Return [X, Y] of the center of cell containing provided text 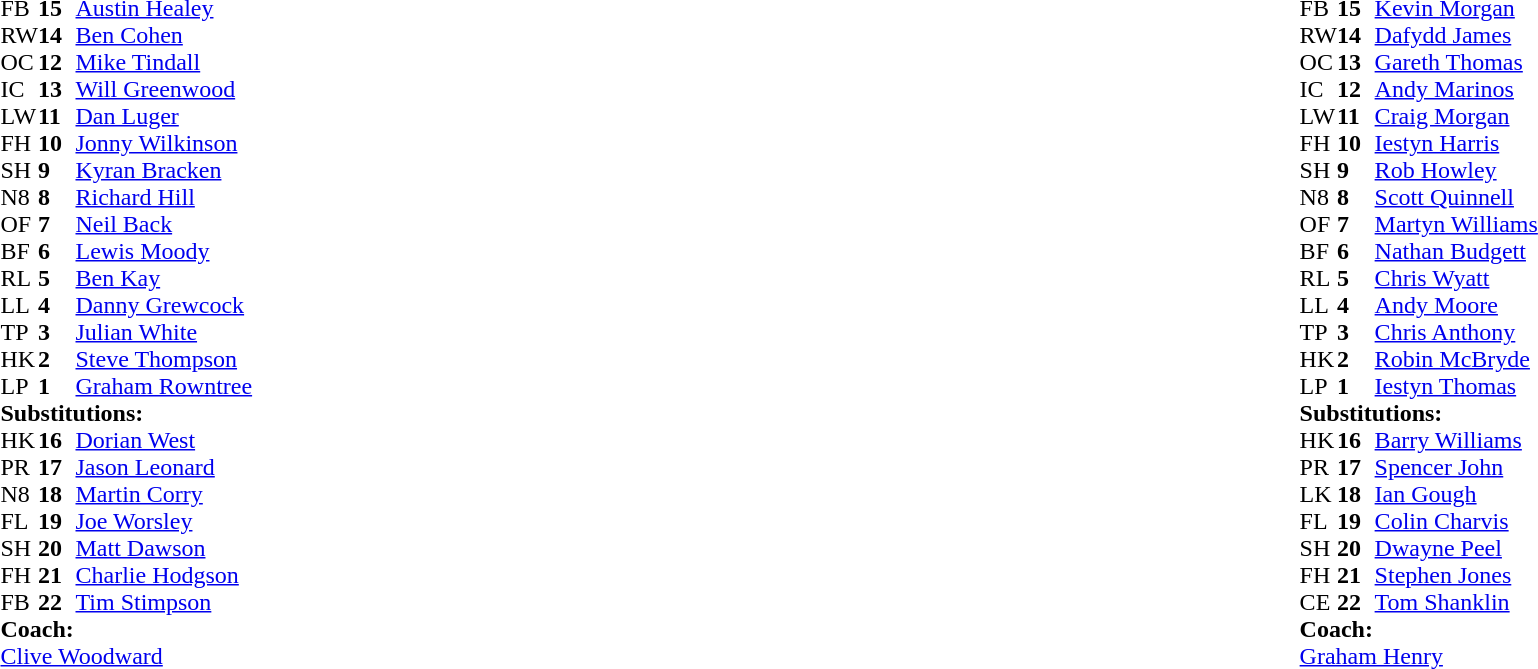
FB [19, 602]
Jason Leonard [164, 468]
Stephen Jones [1456, 576]
Graham Rowntree [164, 386]
Chris Anthony [1456, 332]
Spencer John [1456, 468]
Neil Back [164, 224]
Kyran Bracken [164, 170]
Nathan Budgett [1456, 252]
Dafydd James [1456, 36]
Charlie Hodgson [164, 576]
Tom Shanklin [1456, 602]
CE [1319, 602]
LK [1319, 494]
Robin McBryde [1456, 360]
Barry Williams [1456, 440]
Iestyn Harris [1456, 144]
Mike Tindall [164, 62]
Ben Cohen [164, 36]
Andy Moore [1456, 306]
Iestyn Thomas [1456, 386]
Jonny Wilkinson [164, 144]
Martyn Williams [1456, 224]
Craig Morgan [1456, 116]
Danny Grewcock [164, 306]
Joe Worsley [164, 522]
Andy Marinos [1456, 90]
Dorian West [164, 440]
Colin Charvis [1456, 522]
Scott Quinnell [1456, 198]
Lewis Moody [164, 252]
Rob Howley [1456, 170]
Dwayne Peel [1456, 548]
Martin Corry [164, 494]
Chris Wyatt [1456, 278]
Matt Dawson [164, 548]
Ben Kay [164, 278]
Julian White [164, 332]
Graham Henry [1419, 656]
Clive Woodward [126, 656]
Will Greenwood [164, 90]
Steve Thompson [164, 360]
Gareth Thomas [1456, 62]
Dan Luger [164, 116]
Ian Gough [1456, 494]
Tim Stimpson [164, 602]
Richard Hill [164, 198]
